Capture the cell that displays the provided text and extract its (x, y) central coordinate. 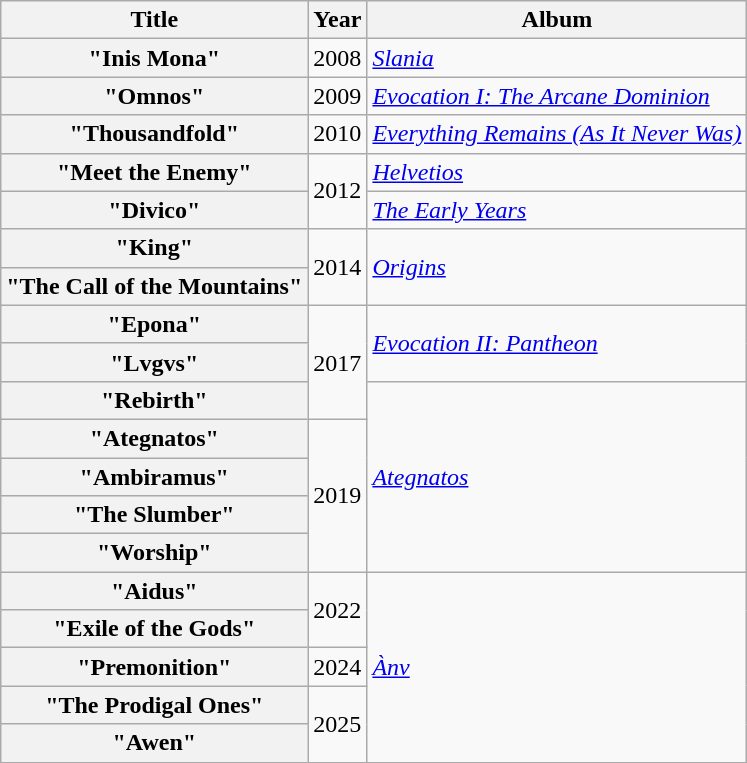
2017 (338, 362)
Ategnatos (557, 476)
Everything Remains (As It Never Was) (557, 134)
Evocation II: Pantheon (557, 343)
"The Slumber" (154, 515)
"Awen" (154, 743)
"Aidus" (154, 591)
2024 (338, 667)
"Epona" (154, 324)
Origins (557, 267)
Album (557, 20)
Ànv (557, 667)
"Thousandfold" (154, 134)
Title (154, 20)
2008 (338, 58)
"King" (154, 248)
"Worship" (154, 553)
"Inis Mona" (154, 58)
2019 (338, 495)
"Premonition" (154, 667)
2014 (338, 267)
Helvetios (557, 172)
The Early Years (557, 210)
"Ategnatos" (154, 438)
2010 (338, 134)
Slania (557, 58)
"Meet the Enemy" (154, 172)
Evocation I: The Arcane Dominion (557, 96)
"Divico" (154, 210)
"Rebirth" (154, 400)
"Exile of the Gods" (154, 629)
2025 (338, 724)
"The Call of the Mountains" (154, 286)
"Lvgvs" (154, 362)
Year (338, 20)
2012 (338, 191)
"The Prodigal Ones" (154, 705)
2022 (338, 610)
"Ambiramus" (154, 477)
"Omnos" (154, 96)
2009 (338, 96)
